For the text-containing cell, return its midpoint in [X, Y] coordinate format. 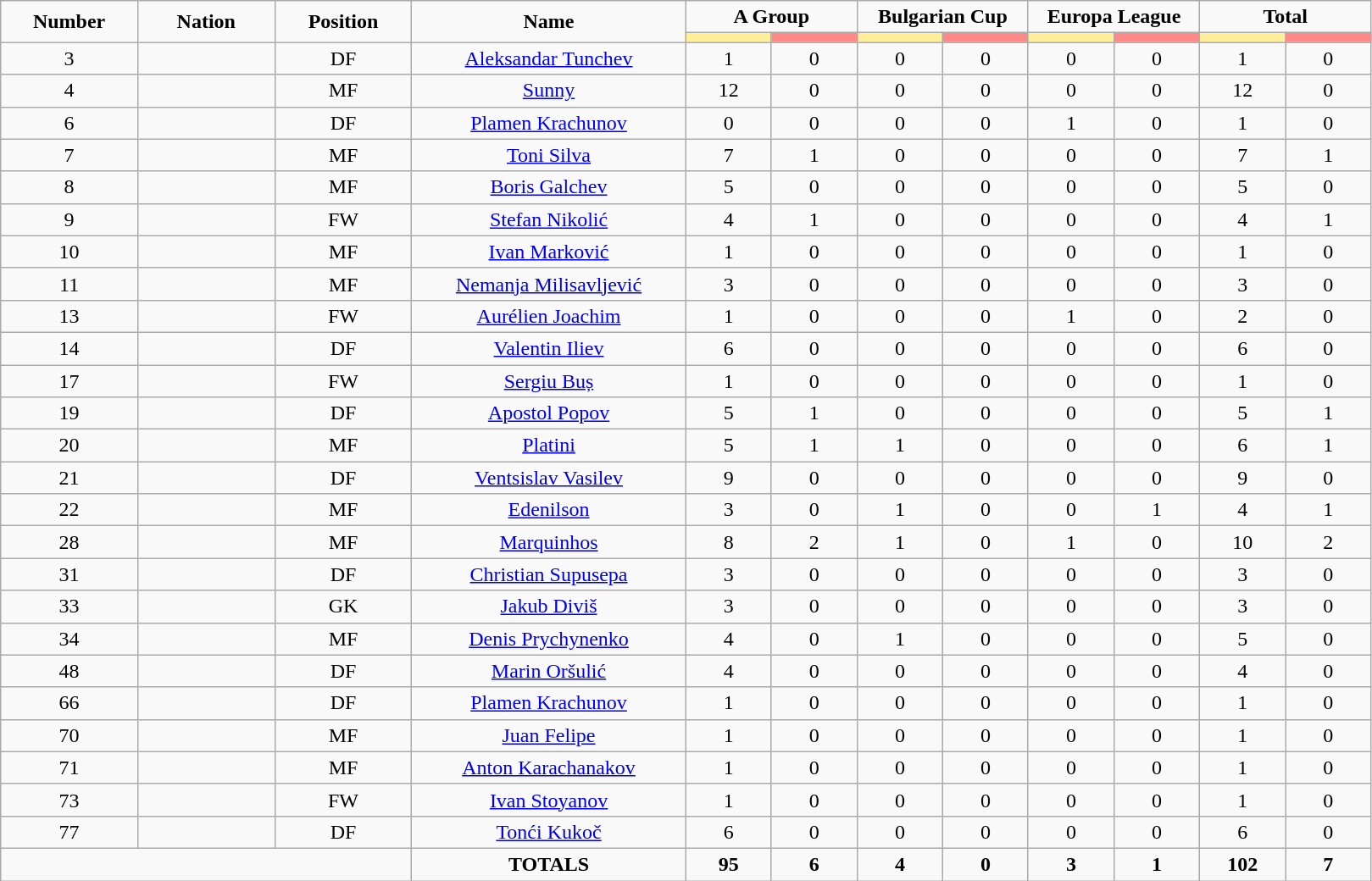
Boris Galchev [549, 187]
Bulgarian Cup [942, 17]
Jakub Diviš [549, 607]
Stefan Nikolić [549, 219]
Ventsislav Vasilev [549, 478]
Nemanja Milisavljević [549, 284]
Valentin Iliev [549, 348]
19 [69, 413]
Europa League [1114, 17]
102 [1242, 864]
Apostol Popov [549, 413]
14 [69, 348]
Number [69, 22]
Tonći Kukoč [549, 832]
Total [1286, 17]
Sunny [549, 91]
GK [343, 607]
Ivan Marković [549, 252]
17 [69, 380]
TOTALS [549, 864]
Aurélien Joachim [549, 316]
Edenilson [549, 510]
Platini [549, 446]
Aleksandar Tunchev [549, 58]
33 [69, 607]
66 [69, 703]
Name [549, 22]
48 [69, 671]
70 [69, 735]
Nation [206, 22]
Anton Karachanakov [549, 767]
Marin Oršulić [549, 671]
Toni Silva [549, 155]
Marquinhos [549, 542]
22 [69, 510]
Denis Prychynenko [549, 639]
71 [69, 767]
A Group [771, 17]
34 [69, 639]
20 [69, 446]
Sergiu Buș [549, 380]
95 [729, 864]
Christian Supusepa [549, 574]
Position [343, 22]
31 [69, 574]
Ivan Stoyanov [549, 800]
Juan Felipe [549, 735]
77 [69, 832]
28 [69, 542]
11 [69, 284]
13 [69, 316]
21 [69, 478]
73 [69, 800]
